Determine the [X, Y] coordinate at the center of the cell enclosing the given text.  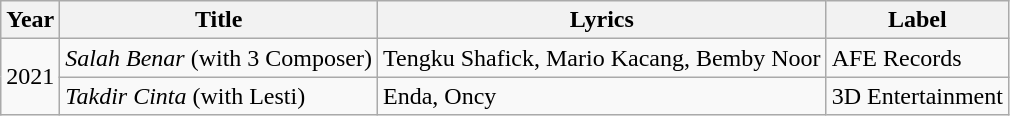
Salah Benar (with 3 Composer) [219, 58]
2021 [30, 77]
Title [219, 20]
Takdir Cinta (with Lesti) [219, 96]
Enda, Oncy [602, 96]
Label [917, 20]
3D Entertainment [917, 96]
Year [30, 20]
AFE Records [917, 58]
Lyrics [602, 20]
Tengku Shafick, Mario Kacang, Bemby Noor [602, 58]
